Provide the (X, Y) coordinate of the cell's center where the given text is located.  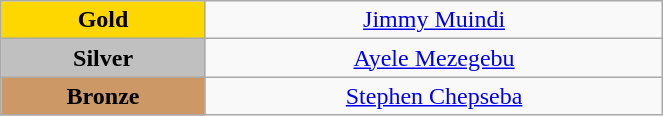
Jimmy Muindi (434, 20)
Bronze (104, 96)
Stephen Chepseba (434, 96)
Gold (104, 20)
Ayele Mezegebu (434, 58)
Silver (104, 58)
